Output the [x, y] coordinate of the center of the cell containing the given text.  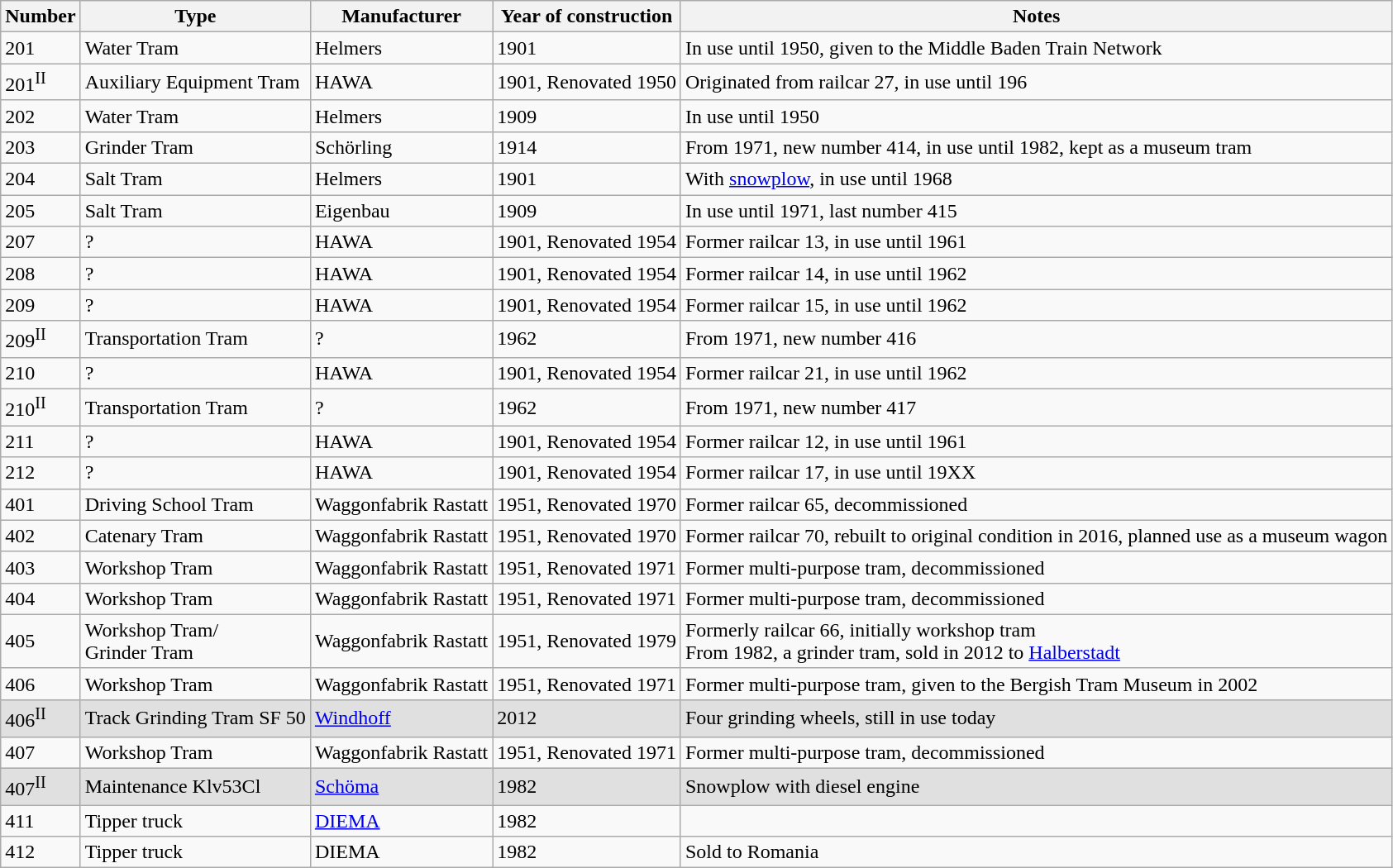
406II [41, 719]
Track Grinding Tram SF 50 [195, 719]
212 [41, 473]
401 [41, 504]
Former railcar 13, in use until 1961 [1036, 242]
From 1971, new number 414, in use until 1982, kept as a museum tram [1036, 147]
Windhoff [401, 719]
411 [41, 821]
In use until 1971, last number 415 [1036, 211]
207 [41, 242]
2012 [587, 719]
Workshop Tram/Grinder Tram [195, 641]
201 [41, 48]
Driving School Tram [195, 504]
Formerly railcar 66, initially workshop tramFrom 1982, a grinder tram, sold in 2012 to Halberstadt [1036, 641]
Eigenbau [401, 211]
Former railcar 21, in use until 1962 [1036, 373]
Former railcar 12, in use until 1961 [1036, 441]
Former railcar 17, in use until 19XX [1036, 473]
1901, Renovated 1950 [587, 83]
Former railcar 70, rebuilt to original condition in 2016, planned use as a museum wagon [1036, 536]
Originated from railcar 27, in use until 196 [1036, 83]
211 [41, 441]
210 [41, 373]
407 [41, 752]
Catenary Tram [195, 536]
201II [41, 83]
412 [41, 852]
In use until 1950, given to the Middle Baden Train Network [1036, 48]
Auxiliary Equipment Tram [195, 83]
403 [41, 567]
Sold to Romania [1036, 852]
With snowplow, in use until 1968 [1036, 179]
Snowplow with diesel engine [1036, 787]
Year of construction [587, 17]
203 [41, 147]
404 [41, 599]
402 [41, 536]
209II [41, 339]
1914 [587, 147]
Schöma [401, 787]
210II [41, 407]
405 [41, 641]
Former railcar 14, in use until 1962 [1036, 274]
Grinder Tram [195, 147]
406 [41, 684]
Former railcar 15, in use until 1962 [1036, 305]
Former multi-purpose tram, given to the Bergish Tram Museum in 2002 [1036, 684]
205 [41, 211]
Number [41, 17]
407II [41, 787]
From 1971, new number 417 [1036, 407]
Schörling [401, 147]
209 [41, 305]
Notes [1036, 17]
Former railcar 65, decommissioned [1036, 504]
208 [41, 274]
Maintenance Klv53Cl [195, 787]
1951, Renovated 1979 [587, 641]
Four grinding wheels, still in use today [1036, 719]
202 [41, 116]
Type [195, 17]
Manufacturer [401, 17]
204 [41, 179]
From 1971, new number 416 [1036, 339]
In use until 1950 [1036, 116]
